Detect which cell encompasses the target text, then output its (X, Y) center coordinate. 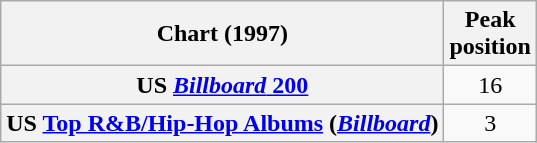
Chart (1997) (222, 34)
US Top R&B/Hip-Hop Albums (Billboard) (222, 123)
3 (490, 123)
Peakposition (490, 34)
16 (490, 85)
US Billboard 200 (222, 85)
